Output the (x, y) coordinate of the center of the cell containing the given text.  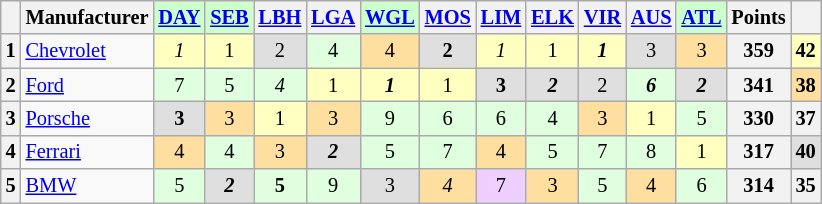
8 (651, 152)
37 (806, 118)
Points (759, 17)
LGA (333, 17)
Ford (88, 85)
Manufacturer (88, 17)
MOS (448, 17)
ATL (701, 17)
DAY (179, 17)
Porsche (88, 118)
341 (759, 85)
Chevrolet (88, 51)
VIR (602, 17)
LIM (501, 17)
LBH (280, 17)
35 (806, 186)
38 (806, 85)
SEB (229, 17)
42 (806, 51)
AUS (651, 17)
359 (759, 51)
Ferrari (88, 152)
330 (759, 118)
BMW (88, 186)
ELK (552, 17)
314 (759, 186)
40 (806, 152)
WGL (390, 17)
317 (759, 152)
